Return the [x, y] coordinate for the center point of the cell that contains the specified text.  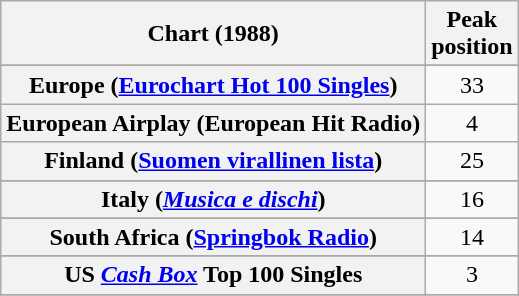
South Africa (Springbok Radio) [214, 237]
Chart (1988) [214, 34]
Italy (Musica e dischi) [214, 199]
European Airplay (European Hit Radio) [214, 123]
16 [472, 199]
Peakposition [472, 34]
25 [472, 161]
14 [472, 237]
Finland (Suomen virallinen lista) [214, 161]
3 [472, 275]
4 [472, 123]
Europe (Eurochart Hot 100 Singles) [214, 85]
US Cash Box Top 100 Singles [214, 275]
33 [472, 85]
